Search for the cell housing the specified text and yield its [X, Y] center coordinate. 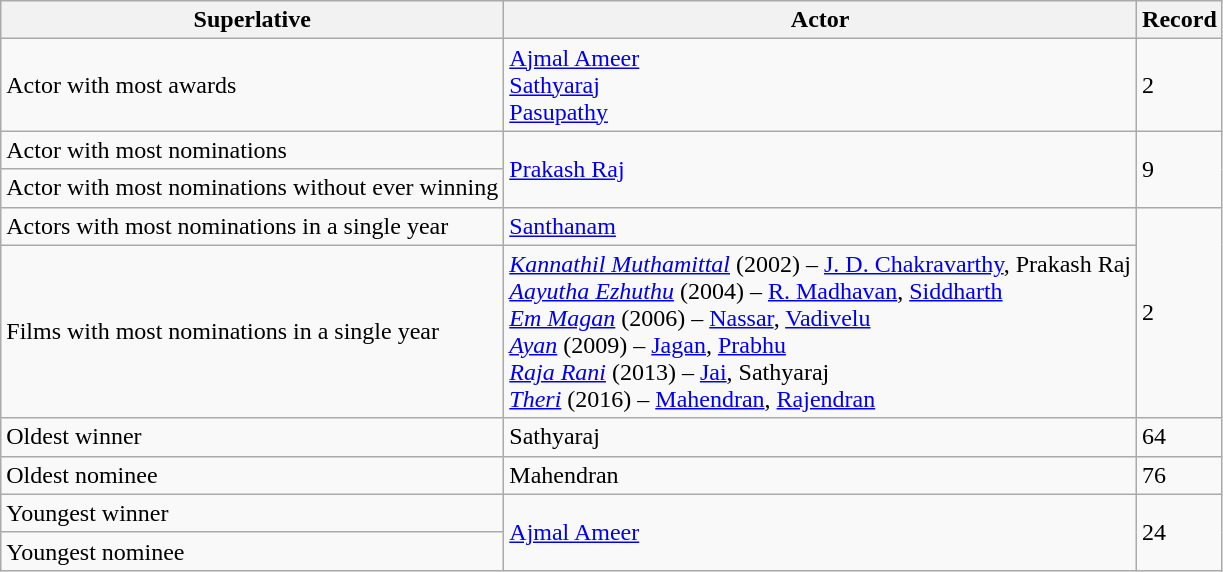
Films with most nominations in a single year [252, 332]
Actor with most awards [252, 85]
Actor with most nominations without ever winning [252, 188]
Actor [820, 20]
Sathyaraj [820, 437]
Record [1180, 20]
Actors with most nominations in a single year [252, 226]
24 [1180, 532]
Oldest winner [252, 437]
76 [1180, 475]
Oldest nominee [252, 475]
Mahendran [820, 475]
Youngest nominee [252, 551]
64 [1180, 437]
Prakash Raj [820, 169]
9 [1180, 169]
Ajmal AmeerSathyarajPasupathy [820, 85]
Youngest winner [252, 513]
Actor with most nominations [252, 150]
Santhanam [820, 226]
Superlative [252, 20]
Ajmal Ameer [820, 532]
